From the cell containing the given text, extract its center point as [X, Y] coordinate. 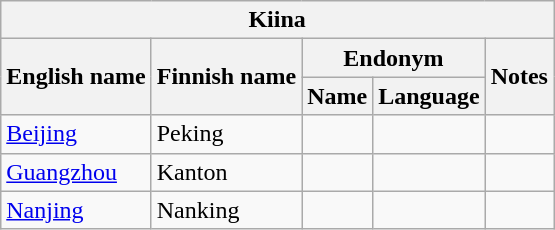
Endonym [394, 58]
Kanton [226, 172]
Finnish name [226, 77]
Peking [226, 134]
Notes [519, 77]
Kiina [278, 20]
English name [76, 77]
Guangzhou [76, 172]
Name [338, 96]
Beijing [76, 134]
Nanking [226, 210]
Nanjing [76, 210]
Language [429, 96]
